Output the (x, y) coordinate of the center of the cell containing the given text.  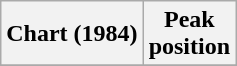
Chart (1984) (72, 34)
Peakposition (189, 34)
